Capture the cell that displays the provided text and extract its [x, y] central coordinate. 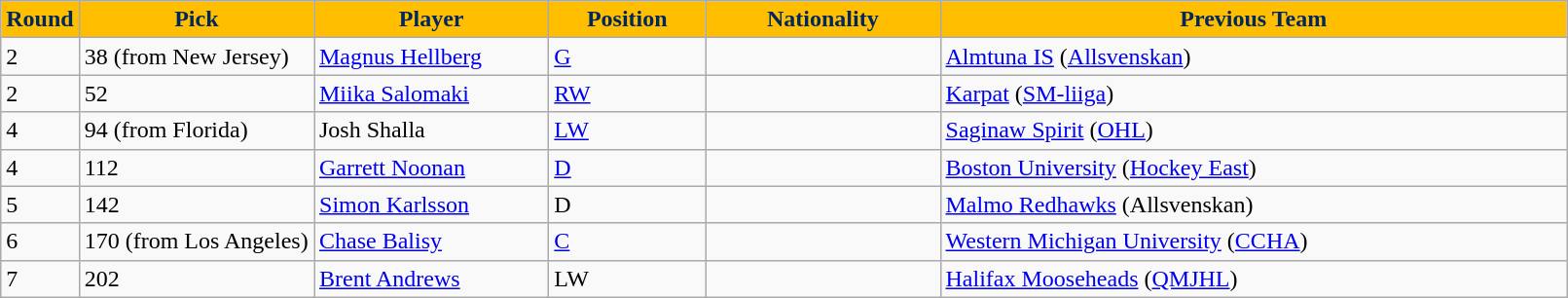
94 (from Florida) [197, 130]
Magnus Hellberg [430, 56]
Brent Andrews [430, 279]
7 [40, 279]
5 [40, 205]
Simon Karlsson [430, 205]
G [627, 56]
38 (from New Jersey) [197, 56]
6 [40, 242]
Nationality [823, 19]
Position [627, 19]
Player [430, 19]
Chase Balisy [430, 242]
RW [627, 93]
202 [197, 279]
Malmo Redhawks (Allsvenskan) [1254, 205]
Saginaw Spirit (OHL) [1254, 130]
Round [40, 19]
Karpat (SM-liiga) [1254, 93]
Josh Shalla [430, 130]
112 [197, 168]
52 [197, 93]
Garrett Noonan [430, 168]
Miika Salomaki [430, 93]
Pick [197, 19]
Almtuna IS (Allsvenskan) [1254, 56]
Halifax Mooseheads (QMJHL) [1254, 279]
Boston University (Hockey East) [1254, 168]
Western Michigan University (CCHA) [1254, 242]
142 [197, 205]
C [627, 242]
170 (from Los Angeles) [197, 242]
Previous Team [1254, 19]
